Identify which cell holds the provided text, then report its (x, y) central coordinate. 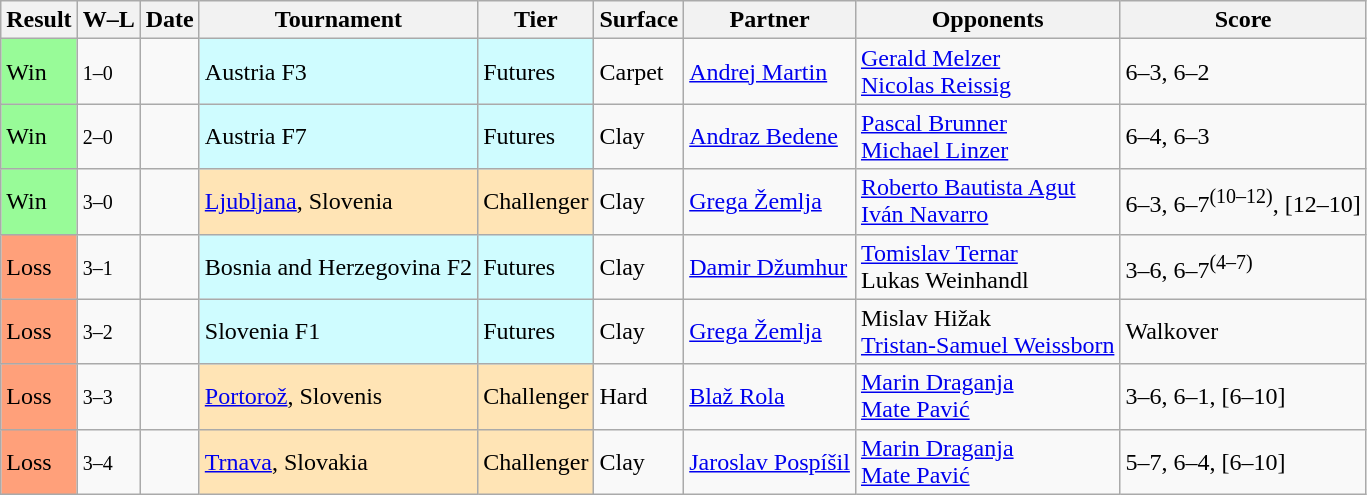
Gerald Melzer Nicolas Reissig (987, 72)
Slovenia F1 (338, 332)
5–7, 6–4, [6–10] (1243, 462)
Date (170, 20)
Andrej Martin (770, 72)
Partner (770, 20)
W–L (108, 20)
3–3 (108, 396)
Hard (639, 396)
Austria F7 (338, 136)
Tier (536, 20)
Austria F3 (338, 72)
Result (39, 20)
Carpet (639, 72)
Damir Džumhur (770, 266)
3–0 (108, 202)
Trnava, Slovakia (338, 462)
Jaroslav Pospíšil (770, 462)
Surface (639, 20)
3–1 (108, 266)
1–0 (108, 72)
Pascal Brunner Michael Linzer (987, 136)
2–0 (108, 136)
Bosnia and Herzegovina F2 (338, 266)
6–4, 6–3 (1243, 136)
Portorož, Slovenis (338, 396)
Opponents (987, 20)
Andraz Bedene (770, 136)
Mislav Hižak Tristan-Samuel Weissborn (987, 332)
Tournament (338, 20)
3–6, 6–7(4–7) (1243, 266)
Tomislav Ternar Lukas Weinhandl (987, 266)
Score (1243, 20)
6–3, 6–2 (1243, 72)
6–3, 6–7(10–12), [12–10] (1243, 202)
3–4 (108, 462)
Ljubljana, Slovenia (338, 202)
Walkover (1243, 332)
Blaž Rola (770, 396)
Roberto Bautista Agut Iván Navarro (987, 202)
3–6, 6–1, [6–10] (1243, 396)
3–2 (108, 332)
